Detect which cell encompasses the target text, then output its (X, Y) center coordinate. 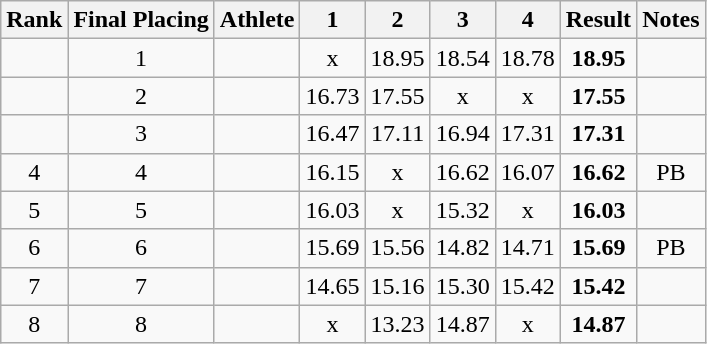
14.71 (528, 248)
Rank (34, 20)
15.30 (462, 286)
Final Placing (141, 20)
16.47 (332, 134)
18.78 (528, 58)
17.11 (398, 134)
15.16 (398, 286)
16.73 (332, 96)
Result (598, 20)
Athlete (257, 20)
16.94 (462, 134)
15.56 (398, 248)
18.54 (462, 58)
16.07 (528, 172)
Notes (671, 20)
15.32 (462, 210)
14.65 (332, 286)
13.23 (398, 324)
14.82 (462, 248)
16.15 (332, 172)
